Return the (X, Y) coordinate for the center point of the cell that contains the specified text.  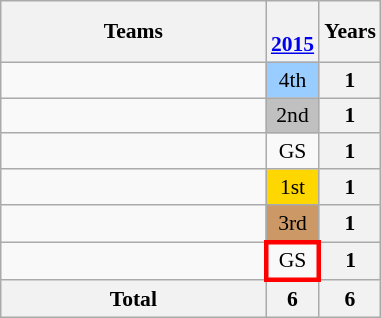
Years (350, 32)
2nd (292, 116)
4th (292, 80)
2015 (292, 32)
Total (134, 300)
3rd (292, 224)
1st (292, 187)
Teams (134, 32)
